Scan for the cell matching the given text and deliver its (x, y) coordinate at center. 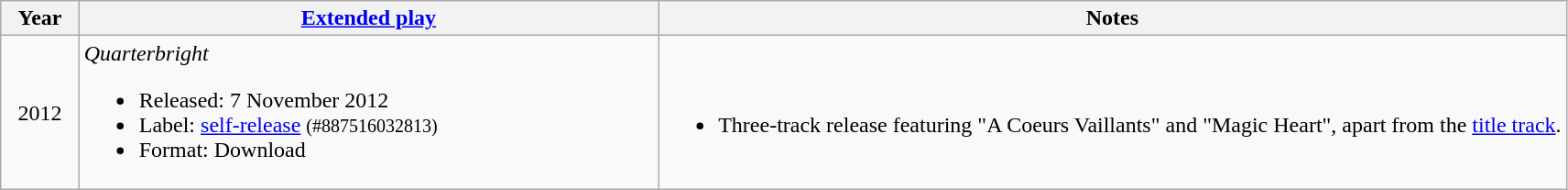
2012 (40, 112)
Year (40, 18)
Extended play (368, 18)
Notes (1112, 18)
QuarterbrightReleased: 7 November 2012Label: self-release (#887516032813)Format: Download (368, 112)
Three-track release featuring "A Coeurs Vaillants" and "Magic Heart", apart from the title track. (1112, 112)
